Output the (X, Y) coordinate of the center of the cell containing the given text.  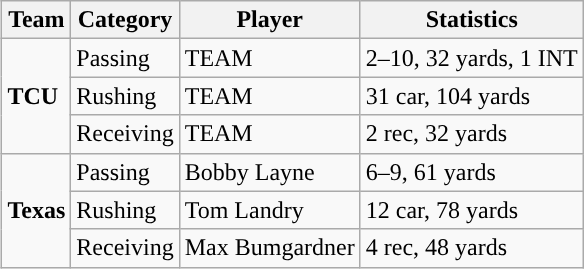
31 car, 104 yards (472, 96)
Category (125, 20)
4 rec, 48 yards (472, 248)
TCU (36, 96)
Bobby Layne (270, 172)
2–10, 32 yards, 1 INT (472, 58)
Texas (36, 210)
6–9, 61 yards (472, 172)
Max Bumgardner (270, 248)
Tom Landry (270, 210)
Player (270, 20)
Team (36, 20)
12 car, 78 yards (472, 210)
Statistics (472, 20)
2 rec, 32 yards (472, 134)
